For the text-containing cell, return its midpoint in (x, y) coordinate format. 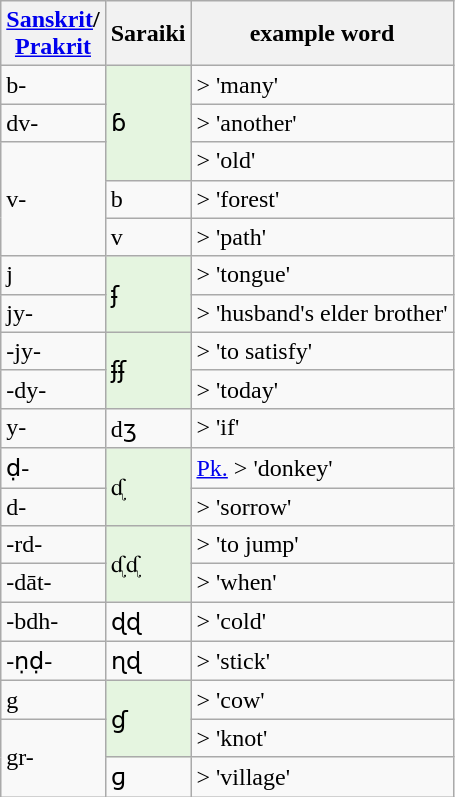
example word (322, 34)
gr- (53, 758)
-dy- (53, 389)
-bdh- (53, 622)
> 'to jump' (322, 545)
v- (53, 199)
ᶑ (148, 487)
j (53, 275)
v (148, 237)
> 'path' (322, 237)
> 'cold' (322, 622)
> 'if' (322, 428)
Saraiki (148, 34)
> 'many' (322, 85)
> 'cow' (322, 700)
> 'stick' (322, 661)
dʒ (148, 428)
jy- (53, 313)
> 'forest' (322, 199)
> 'husband's elder brother' (322, 313)
> 'today' (322, 389)
> 'to satisfy' (322, 351)
> 'when' (322, 583)
y- (53, 428)
-dāt- (53, 583)
ɓ (148, 123)
-ṇḍ- (53, 661)
b (148, 199)
ɡ (148, 777)
g (53, 700)
> 'village' (322, 777)
-jy- (53, 351)
dv- (53, 123)
ḍ- (53, 468)
Sanskrit/Prakrit (53, 34)
d- (53, 507)
ʄ (148, 294)
ɖɖ (148, 622)
ɠ (148, 719)
ʄʄ (148, 370)
ɳɖ (148, 661)
> 'old' (322, 161)
Pk. > 'donkey' (322, 468)
-rd- (53, 545)
> 'sorrow' (322, 507)
> 'knot' (322, 738)
> 'another' (322, 123)
> 'tongue' (322, 275)
b- (53, 85)
ᶑᶑ (148, 564)
